Provide the (X, Y) coordinate of the cell's center where the given text is located.  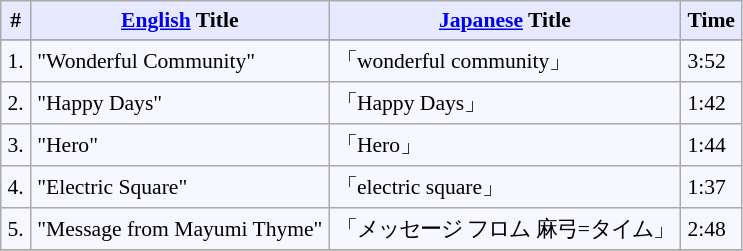
「Happy Days」 (504, 103)
3:52 (712, 61)
「メッセージ フロム 麻弓=タイム」 (504, 229)
3. (16, 145)
# (16, 20)
2:48 (712, 229)
「wonderful community」 (504, 61)
"Wonderful Community" (180, 61)
Time (712, 20)
"Hero" (180, 145)
"Electric Square" (180, 187)
1:44 (712, 145)
1:42 (712, 103)
1. (16, 61)
1:37 (712, 187)
2. (16, 103)
4. (16, 187)
"Happy Days" (180, 103)
"Message from Mayumi Thyme" (180, 229)
「electric square」 (504, 187)
English Title (180, 20)
「Hero」 (504, 145)
Japanese Title (504, 20)
5. (16, 229)
